Determine the (X, Y) coordinate at the center of the cell enclosing the given text.  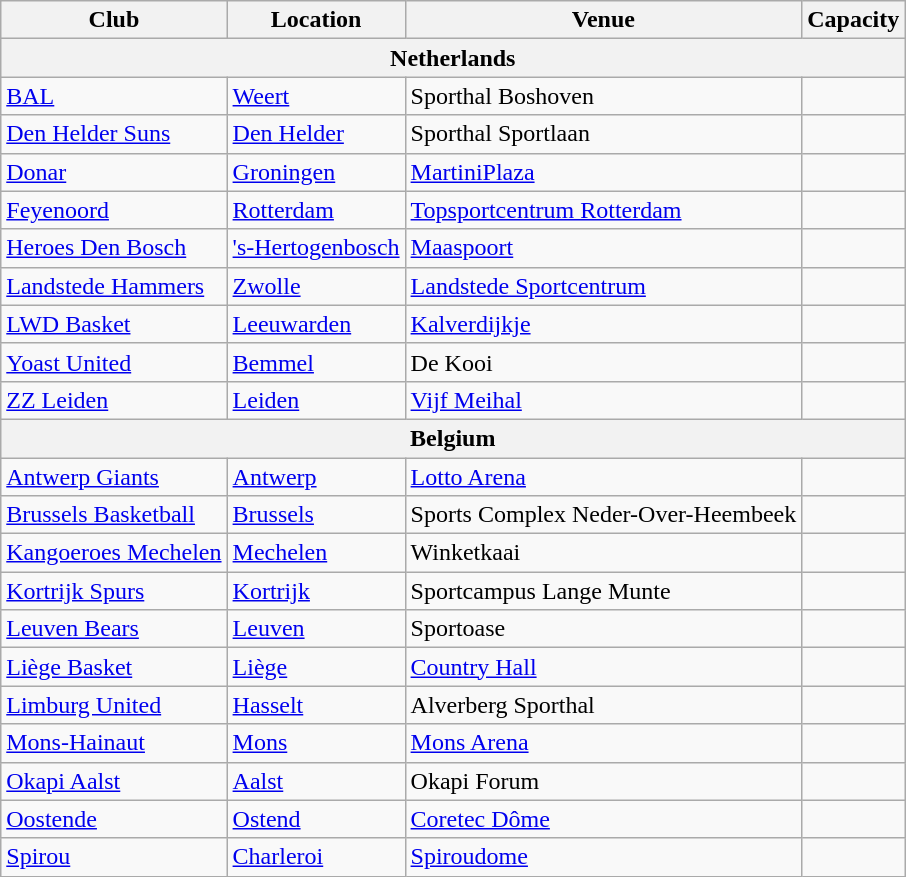
Country Hall (604, 667)
Vijf Meihal (604, 400)
Leiden (316, 400)
Kalverdijkje (604, 324)
ZZ Leiden (114, 400)
MartiniPlaza (604, 172)
Leuven Bears (114, 629)
Sporthal Sportlaan (604, 134)
Landstede Hammers (114, 286)
Sportcampus Lange Munte (604, 591)
De Kooi (604, 362)
Heroes Den Bosch (114, 248)
Location (316, 20)
Kortrijk (316, 591)
Sportoase (604, 629)
Mons Arena (604, 743)
Feyenoord (114, 210)
Donar (114, 172)
Kangoeroes Mechelen (114, 553)
Bemmel (316, 362)
Liège Basket (114, 667)
Leeuwarden (316, 324)
Zwolle (316, 286)
Hasselt (316, 705)
Antwerp Giants (114, 477)
Den Helder (316, 134)
Groningen (316, 172)
Den Helder Suns (114, 134)
's-Hertogenbosch (316, 248)
Aalst (316, 781)
Oostende (114, 819)
Yoast United (114, 362)
LWD Basket (114, 324)
Mons-Hainaut (114, 743)
Kortrijk Spurs (114, 591)
Ostend (316, 819)
Landstede Sportcentrum (604, 286)
Netherlands (453, 58)
BAL (114, 96)
Sporthal Boshoven (604, 96)
Liège (316, 667)
Mons (316, 743)
Okapi Forum (604, 781)
Maaspoort (604, 248)
Club (114, 20)
Leuven (316, 629)
Brussels (316, 515)
Mechelen (316, 553)
Spirou (114, 857)
Sports Complex Neder-Over-Heembeek (604, 515)
Belgium (453, 438)
Okapi Aalst (114, 781)
Coretec Dôme (604, 819)
Winketkaai (604, 553)
Capacity (854, 20)
Antwerp (316, 477)
Limburg United (114, 705)
Alverberg Sporthal (604, 705)
Weert (316, 96)
Lotto Arena (604, 477)
Charleroi (316, 857)
Topsportcentrum Rotterdam (604, 210)
Brussels Basketball (114, 515)
Venue (604, 20)
Rotterdam (316, 210)
Spiroudome (604, 857)
